Return [x, y] of the center of cell containing provided text 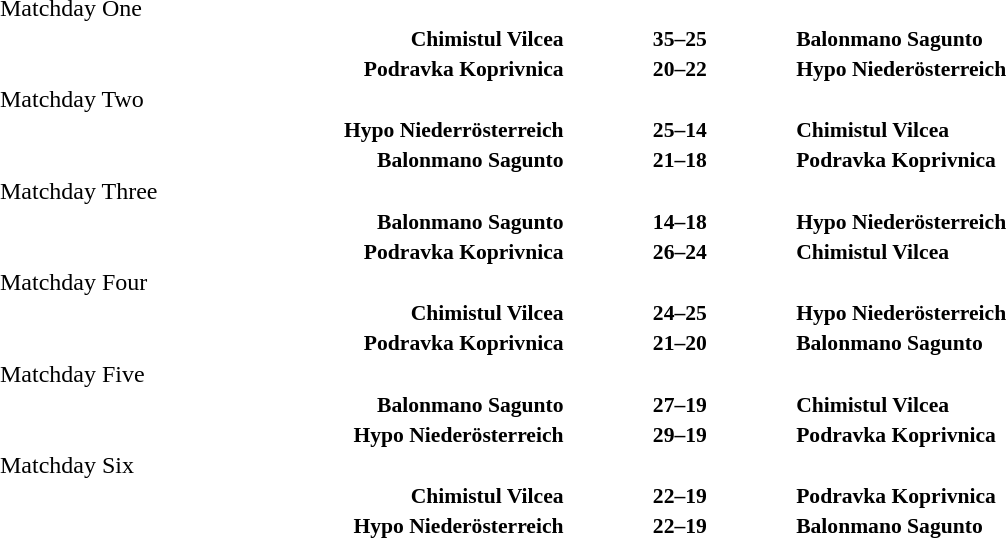
14–18 [680, 222]
26–24 [680, 252]
35–25 [680, 38]
22–19 [680, 496]
21–20 [680, 343]
20–22 [680, 68]
29–19 [680, 434]
24–25 [680, 313]
21–18 [680, 160]
25–14 [680, 130]
27–19 [680, 404]
